Return the (x, y) coordinate for the center point of the cell that contains the specified text.  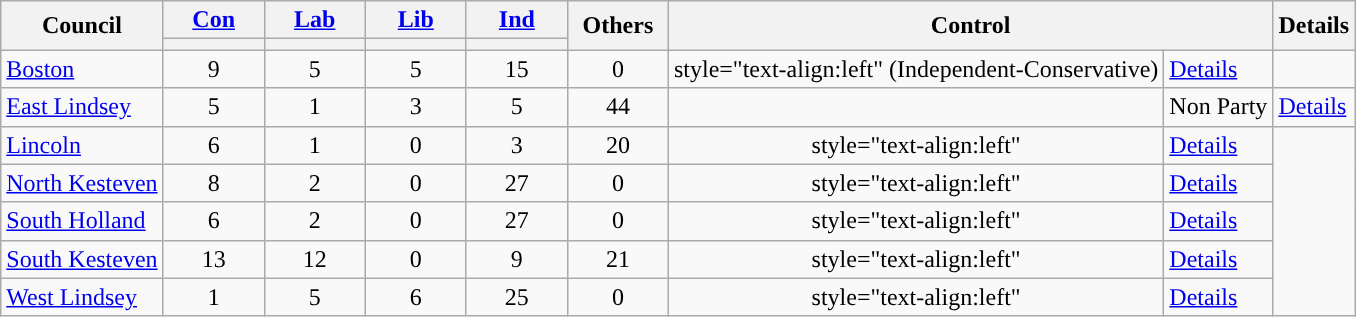
style="text-align:left" (Independent-Conservative) (916, 69)
15 (516, 69)
Non Party (1218, 107)
West Lindsey (82, 297)
Con (214, 20)
North Kesteven (82, 183)
25 (516, 297)
South Holland (82, 221)
Lincoln (82, 145)
East Lindsey (82, 107)
Control (970, 26)
13 (214, 259)
44 (618, 107)
12 (314, 259)
Boston (82, 69)
Ind (516, 20)
Others (618, 26)
8 (214, 183)
Lab (314, 20)
Lib (416, 20)
21 (618, 259)
Council (82, 26)
South Kesteven (82, 259)
20 (618, 145)
